Capture the cell that displays the provided text and extract its (X, Y) central coordinate. 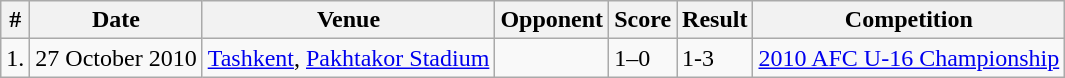
Tashkent, Pakhtakor Stadium (348, 58)
1-3 (715, 58)
Result (715, 20)
27 October 2010 (116, 58)
Score (643, 20)
Date (116, 20)
Competition (909, 20)
1–0 (643, 58)
2010 AFC U-16 Championship (909, 58)
Venue (348, 20)
1. (16, 58)
# (16, 20)
Opponent (552, 20)
